Identify which cell holds the provided text, then report its [X, Y] central coordinate. 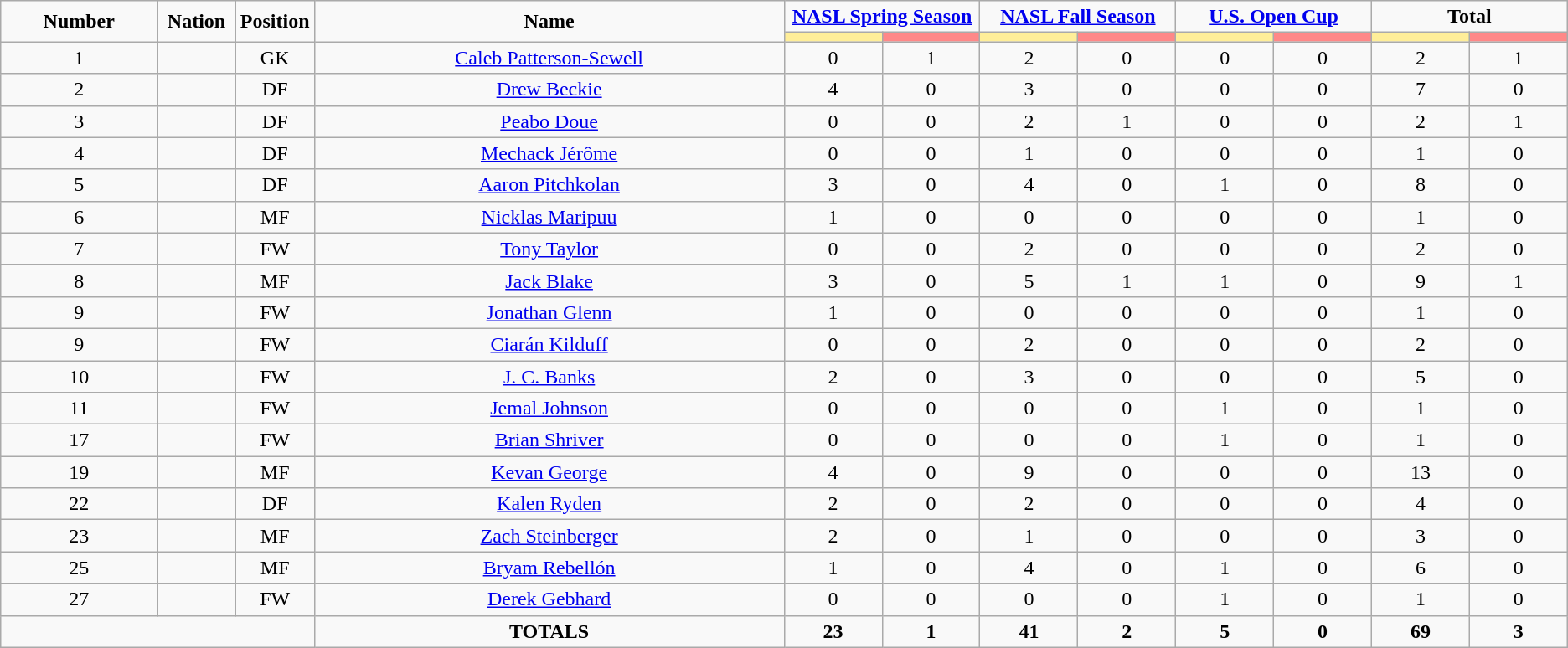
Bryam Rebellón [549, 568]
Drew Beckie [549, 90]
Name [549, 22]
Jemal Johnson [549, 409]
13 [1421, 472]
27 [79, 599]
22 [79, 504]
Nation [197, 22]
U.S. Open Cup [1274, 17]
GK [275, 58]
Brian Shriver [549, 440]
Mechack Jérôme [549, 153]
10 [79, 376]
NASL Spring Season [882, 17]
19 [79, 472]
Jack Blake [549, 280]
NASL Fall Season [1078, 17]
Ciarán Kilduff [549, 344]
Caleb Patterson-Sewell [549, 58]
Tony Taylor [549, 249]
69 [1421, 631]
Aaron Pitchkolan [549, 185]
17 [79, 440]
Nicklas Maripuu [549, 217]
Total [1469, 17]
Kalen Ryden [549, 504]
25 [79, 568]
Kevan George [549, 472]
11 [79, 409]
Number [79, 22]
J. C. Banks [549, 376]
Derek Gebhard [549, 599]
Zach Steinberger [549, 536]
Position [275, 22]
TOTALS [549, 631]
41 [1029, 631]
Jonathan Glenn [549, 312]
Peabo Doue [549, 121]
